Extract the [x, y] coordinate from the center of the cell holding the provided text.  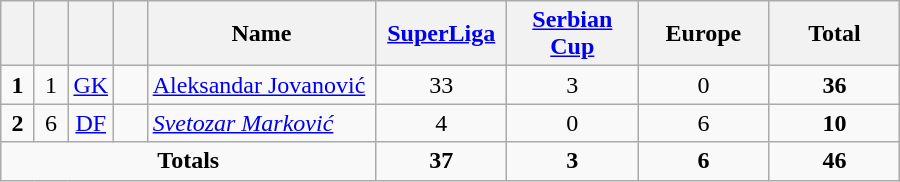
Europe [704, 34]
2 [18, 123]
Total [834, 34]
GK [91, 85]
4 [442, 123]
46 [834, 161]
DF [91, 123]
10 [834, 123]
36 [834, 85]
33 [442, 85]
Serbian Cup [572, 34]
37 [442, 161]
Totals [188, 161]
SuperLiga [442, 34]
Svetozar Marković [262, 123]
Name [262, 34]
Aleksandar Jovanović [262, 85]
